Locate the cell with the specified text and output its (X, Y) center coordinate. 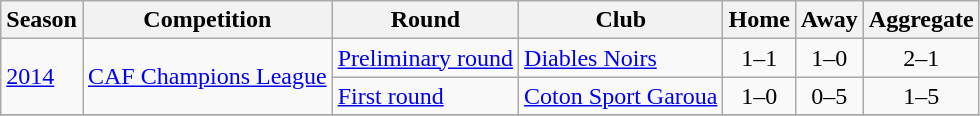
1–1 (759, 58)
Coton Sport Garoua (621, 96)
Season (42, 20)
Preliminary round (425, 58)
2–1 (921, 58)
2014 (42, 77)
First round (425, 96)
Away (829, 20)
Club (621, 20)
1–5 (921, 96)
Diables Noirs (621, 58)
CAF Champions League (207, 77)
Home (759, 20)
0–5 (829, 96)
Aggregate (921, 20)
Round (425, 20)
Competition (207, 20)
